Detect which cell encompasses the target text, then output its (x, y) center coordinate. 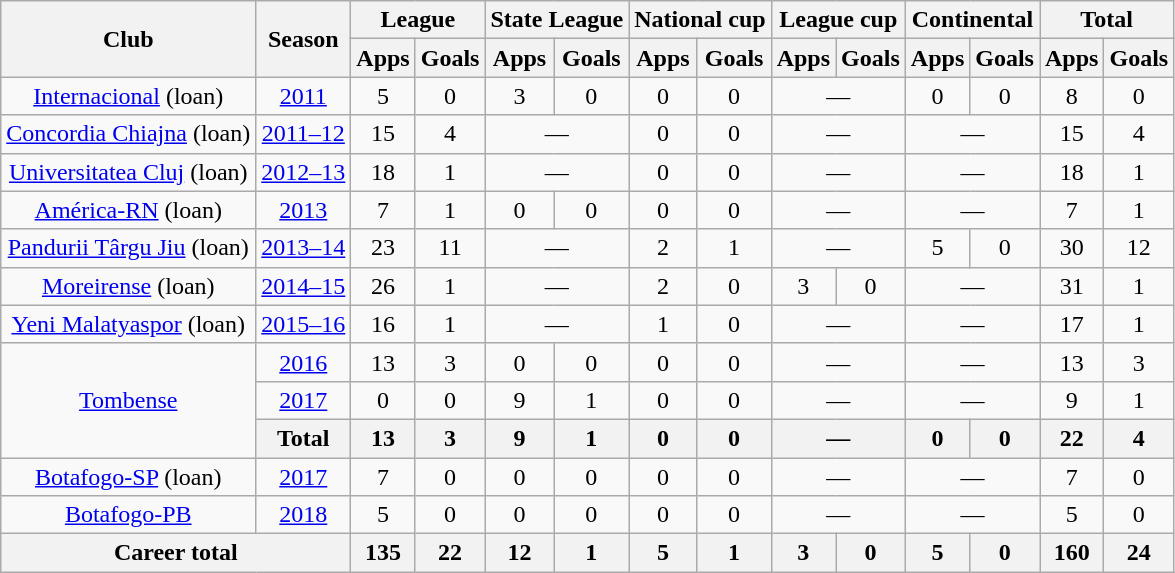
23 (383, 248)
National cup (700, 20)
31 (1072, 286)
2013 (304, 210)
11 (450, 248)
State League (557, 20)
2014–15 (304, 286)
Internacional (loan) (128, 96)
135 (383, 553)
Season (304, 39)
30 (1072, 248)
2012–13 (304, 172)
Yeni Malatyaspor (loan) (128, 324)
2018 (304, 515)
2011 (304, 96)
Continental (972, 20)
Pandurii Târgu Jiu (loan) (128, 248)
26 (383, 286)
Tombense (128, 400)
2011–12 (304, 134)
Universitatea Cluj (loan) (128, 172)
Botafogo-PB (128, 515)
Career total (176, 553)
16 (383, 324)
League cup (838, 20)
América-RN (loan) (128, 210)
2013–14 (304, 248)
2016 (304, 362)
Botafogo-SP (loan) (128, 477)
League (418, 20)
Concordia Chiajna (loan) (128, 134)
Club (128, 39)
24 (1139, 553)
2015–16 (304, 324)
Moreirense (loan) (128, 286)
160 (1072, 553)
8 (1072, 96)
17 (1072, 324)
